Provide the (X, Y) coordinate of the cell's center where the given text is located.  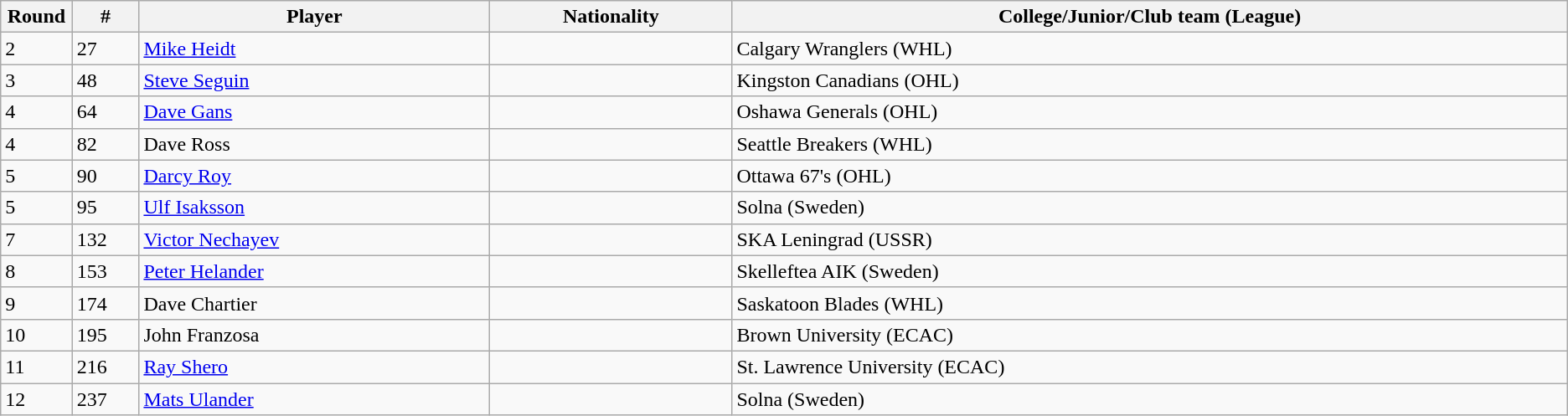
90 (106, 176)
Oshawa Generals (OHL) (1149, 112)
Nationality (611, 17)
Ottawa 67's (OHL) (1149, 176)
Dave Chartier (315, 303)
Seattle Breakers (WHL) (1149, 144)
Victor Nechayev (315, 239)
Skelleftea AIK (Sweden) (1149, 271)
132 (106, 239)
174 (106, 303)
# (106, 17)
Brown University (ECAC) (1149, 335)
82 (106, 144)
9 (37, 303)
Peter Helander (315, 271)
195 (106, 335)
153 (106, 271)
Mats Ulander (315, 399)
John Franzosa (315, 335)
10 (37, 335)
Kingston Canadians (OHL) (1149, 80)
Ulf Isaksson (315, 208)
Player (315, 17)
College/Junior/Club team (League) (1149, 17)
2 (37, 49)
Dave Ross (315, 144)
95 (106, 208)
Round (37, 17)
3 (37, 80)
12 (37, 399)
48 (106, 80)
Mike Heidt (315, 49)
St. Lawrence University (ECAC) (1149, 367)
64 (106, 112)
Saskatoon Blades (WHL) (1149, 303)
Steve Seguin (315, 80)
SKA Leningrad (USSR) (1149, 239)
Darcy Roy (315, 176)
7 (37, 239)
8 (37, 271)
27 (106, 49)
Calgary Wranglers (WHL) (1149, 49)
216 (106, 367)
237 (106, 399)
11 (37, 367)
Ray Shero (315, 367)
Dave Gans (315, 112)
